For the text-containing cell, return its midpoint in (x, y) coordinate format. 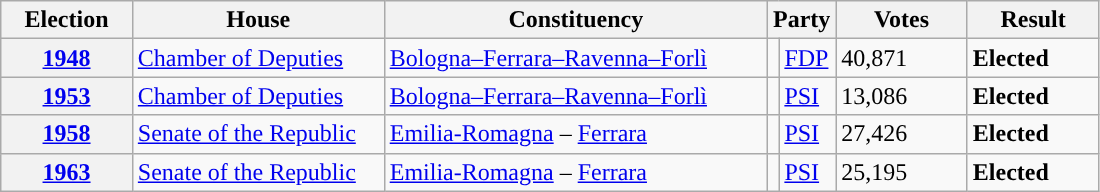
Votes (902, 20)
Result (1033, 20)
27,426 (902, 134)
1963 (67, 172)
40,871 (902, 58)
25,195 (902, 172)
House (258, 20)
1948 (67, 58)
13,086 (902, 96)
Party (801, 20)
FDP (808, 58)
1958 (67, 134)
Constituency (576, 20)
1953 (67, 96)
Election (67, 20)
